Determine the (x, y) coordinate at the center of the cell enclosing the given text.  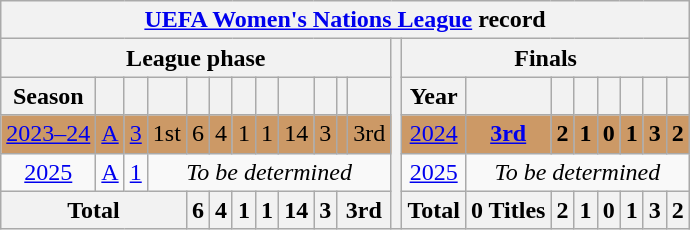
Finals (546, 58)
Season (48, 96)
2023–24 (48, 134)
2024 (434, 134)
League phase (196, 58)
0 Titles (508, 210)
1st (166, 134)
UEFA Women's Nations League record (346, 20)
Year (434, 96)
